Capture the cell that displays the provided text and extract its [X, Y] central coordinate. 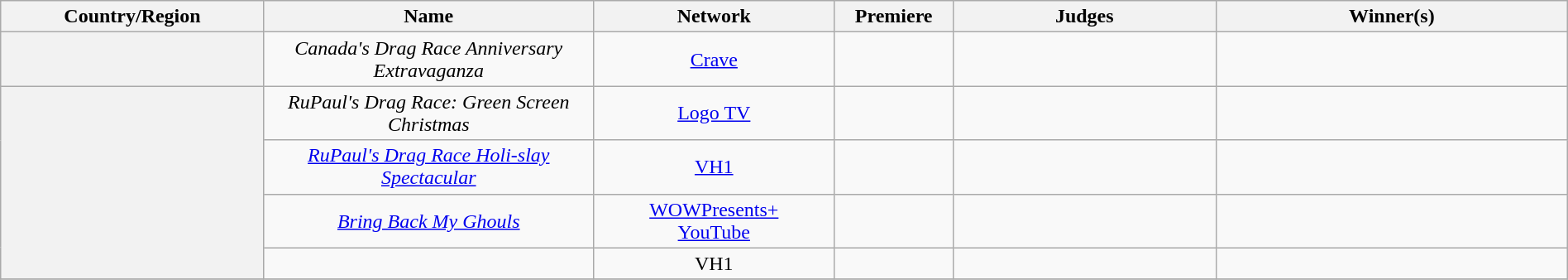
RuPaul's Drag Race: Green Screen Christmas [428, 113]
WOWPresents+YouTube [714, 220]
Premiere [893, 17]
Name [428, 17]
Network [714, 17]
Judges [1084, 17]
Bring Back My Ghouls [428, 220]
Crave [714, 60]
Country/Region [132, 17]
Canada's Drag Race Anniversary Extravaganza [428, 60]
Logo TV [714, 113]
RuPaul's Drag Race Holi-slay Spectacular [428, 167]
Winner(s) [1391, 17]
